Provide the [x, y] coordinate of the cell's center where the given text is located.  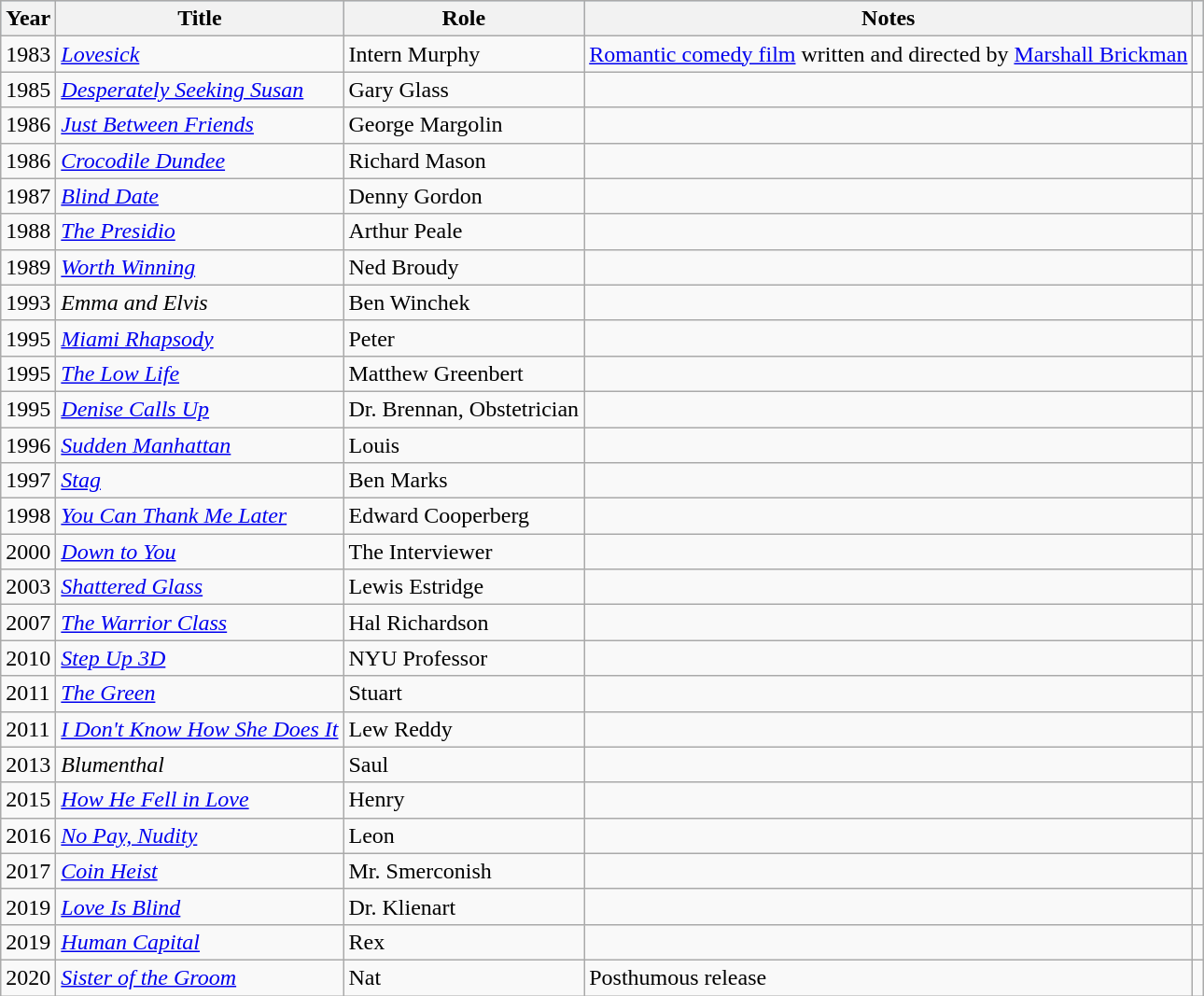
Gary Glass [464, 90]
Year [28, 19]
Edward Cooperberg [464, 516]
1996 [28, 445]
Crocodile Dundee [200, 161]
2017 [28, 871]
Peter [464, 338]
Stag [200, 481]
Ben Marks [464, 481]
Role [464, 19]
Denise Calls Up [200, 409]
NYU Professor [464, 658]
Intern Murphy [464, 54]
Blind Date [200, 196]
1998 [28, 516]
The Interviewer [464, 552]
2007 [28, 623]
Ben Winchek [464, 302]
I Don't Know How She Does It [200, 729]
Hal Richardson [464, 623]
Coin Heist [200, 871]
Leon [464, 835]
George Margolin [464, 125]
The Presidio [200, 231]
Title [200, 19]
Dr. Klienart [464, 906]
Stuart [464, 694]
2020 [28, 977]
Worth Winning [200, 267]
You Can Thank Me Later [200, 516]
1997 [28, 481]
Step Up 3D [200, 658]
1989 [28, 267]
Just Between Friends [200, 125]
Henry [464, 800]
Lovesick [200, 54]
Sister of the Groom [200, 977]
Sudden Manhattan [200, 445]
The Low Life [200, 373]
The Warrior Class [200, 623]
2015 [28, 800]
Down to You [200, 552]
Dr. Brennan, Obstetrician [464, 409]
Love Is Blind [200, 906]
1983 [28, 54]
2016 [28, 835]
Lew Reddy [464, 729]
Lewis Estridge [464, 587]
Blumenthal [200, 765]
Shattered Glass [200, 587]
Miami Rhapsody [200, 338]
Notes [889, 19]
Ned Broudy [464, 267]
2003 [28, 587]
Romantic comedy film written and directed by Marshall Brickman [889, 54]
Denny Gordon [464, 196]
Human Capital [200, 942]
1985 [28, 90]
1987 [28, 196]
Matthew Greenbert [464, 373]
2010 [28, 658]
How He Fell in Love [200, 800]
Arthur Peale [464, 231]
1988 [28, 231]
Louis [464, 445]
Mr. Smerconish [464, 871]
Desperately Seeking Susan [200, 90]
2000 [28, 552]
Posthumous release [889, 977]
Nat [464, 977]
Saul [464, 765]
No Pay, Nudity [200, 835]
Emma and Elvis [200, 302]
Richard Mason [464, 161]
The Green [200, 694]
1993 [28, 302]
Rex [464, 942]
2013 [28, 765]
